Return (X, Y) of the center of cell containing provided text 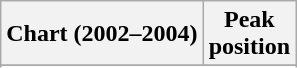
Peakposition (249, 34)
Chart (2002–2004) (102, 34)
